Return [X, Y] of the center of cell containing provided text 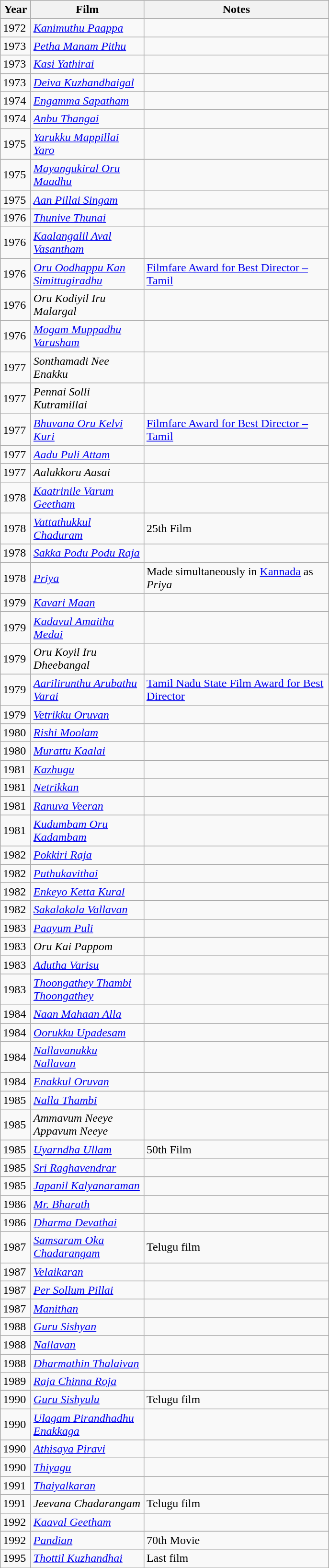
70th Movie [236, 1540]
Enkeyo Ketta Kural [87, 892]
Oru Kai Pappom [87, 946]
Thoongathey Thambi Thoongathey [87, 989]
Kavari Maan [87, 603]
Per Sollum Pillai [87, 1290]
Pandian [87, 1540]
Deiva Kuzhandhaigal [87, 82]
Guru Sishyulu [87, 1400]
Engamma Sapatham [87, 101]
Anbu Thangai [87, 119]
Thottil Kuzhandhai [87, 1558]
Ammavum Neeye Appavum Neeye [87, 1125]
Last film [236, 1558]
25th Film [236, 528]
1972 [16, 28]
Petha Manam Pithu [87, 46]
Dharma Devathai [87, 1222]
Vetrikku Oruvan [87, 715]
Mayangukiral Oru Maadhu [87, 174]
Manithan [87, 1308]
Japanil Kalyanaraman [87, 1186]
Oru Oodhappu Kan Simittugiradhu [87, 273]
Enakkul Oruvan [87, 1082]
Kaalangalil Aval Vasantham [87, 243]
Adutha Varisu [87, 964]
Nallavanukku Nallavan [87, 1057]
Kudumbam Oru Kadambam [87, 830]
Murattu Kaalai [87, 751]
Aarilirunthu Arubathu Varai [87, 689]
Film [87, 10]
Yarukku Mappillai Yaro [87, 144]
Thunive Thunai [87, 218]
Samsaram Oka Chadarangam [87, 1247]
Vattathukkul Chaduram [87, 528]
Made simultaneously in Kannada as Priya [236, 578]
Paayum Puli [87, 928]
Aalukkoru Aasai [87, 473]
Tamil Nadu State Film Award for Best Director [236, 689]
Kazhugu [87, 769]
Oru Kodiyil Iru Malargal [87, 305]
Jeevana Chadarangam [87, 1504]
Mogam Muppadhu Varusham [87, 337]
Sakalakala Vallavan [87, 910]
Rishi Moolam [87, 733]
Kasi Yathirai [87, 64]
Ranuva Veeran [87, 806]
Oorukku Upadesam [87, 1032]
Uyarndha Ullam [87, 1150]
Kaatrinile Varum Geetham [87, 498]
Velaikaran [87, 1272]
Aadu Puli Attam [87, 454]
Pokkiri Raja [87, 855]
Pennai Solli Kutramillai [87, 399]
Kaaval Geetham [87, 1522]
Sakka Podu Podu Raja [87, 553]
Sonthamadi Nee Enakku [87, 367]
Naan Mahaan Alla [87, 1014]
Athisaya Piravi [87, 1449]
Notes [236, 10]
Kanimuthu Paappa [87, 28]
Aan Pillai Singam [87, 199]
50th Film [236, 1150]
Sri Raghavendrar [87, 1168]
Dharmathin Thalaivan [87, 1363]
Thaiyalkaran [87, 1486]
Nalla Thambi [87, 1100]
Oru Koyil Iru Dheebangal [87, 659]
Kadavul Amaitha Medai [87, 627]
Bhuvana Oru Kelvi Kuri [87, 430]
Priya [87, 578]
Thiyagu [87, 1467]
Mr. Bharath [87, 1204]
Puthukavithai [87, 873]
Ulagam Pirandhadhu Enakkaga [87, 1425]
Guru Sishyan [87, 1326]
Nallavan [87, 1345]
Raja Chinna Roja [87, 1382]
1995 [16, 1558]
Year [16, 10]
Netrikkan [87, 788]
1989 [16, 1382]
